Locate the cell with the specified text and output its [x, y] center coordinate. 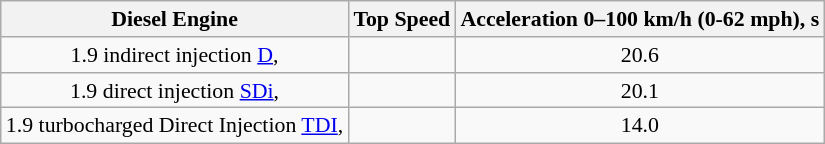
1.9 indirect injection D, [175, 54]
Diesel Engine [175, 18]
20.1 [640, 90]
1.9 direct injection SDi, [175, 90]
20.6 [640, 54]
1.9 turbocharged Direct Injection TDI, [175, 125]
14.0 [640, 125]
Top Speed [402, 18]
Acceleration 0–100 km/h (0-62 mph), s [640, 18]
